Locate the cell with the specified text and output its (X, Y) center coordinate. 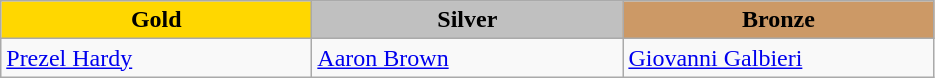
Giovanni Galbieri (778, 58)
Gold (156, 20)
Aaron Brown (468, 58)
Silver (468, 20)
Prezel Hardy (156, 58)
Bronze (778, 20)
